Identify which cell holds the provided text, then report its [X, Y] central coordinate. 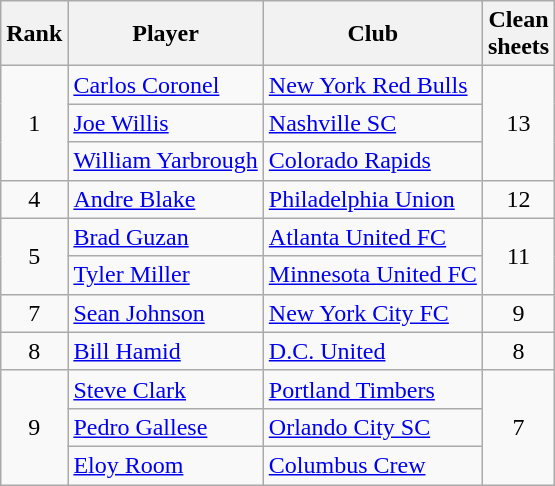
Colorado Rapids [372, 161]
Columbus Crew [372, 465]
Cleansheets [518, 34]
Orlando City SC [372, 427]
12 [518, 199]
Andre Blake [166, 199]
Tyler Miller [166, 275]
Minnesota United FC [372, 275]
New York City FC [372, 313]
Rank [34, 34]
Club [372, 34]
Eloy Room [166, 465]
5 [34, 256]
Carlos Coronel [166, 85]
Portland Timbers [372, 389]
New York Red Bulls [372, 85]
13 [518, 123]
Player [166, 34]
Joe Willis [166, 123]
Steve Clark [166, 389]
William Yarbrough [166, 161]
Sean Johnson [166, 313]
Philadelphia Union [372, 199]
4 [34, 199]
Nashville SC [372, 123]
1 [34, 123]
Brad Guzan [166, 237]
D.C. United [372, 351]
Bill Hamid [166, 351]
Atlanta United FC [372, 237]
11 [518, 256]
Pedro Gallese [166, 427]
